Locate the cell with the specified text and output its [x, y] center coordinate. 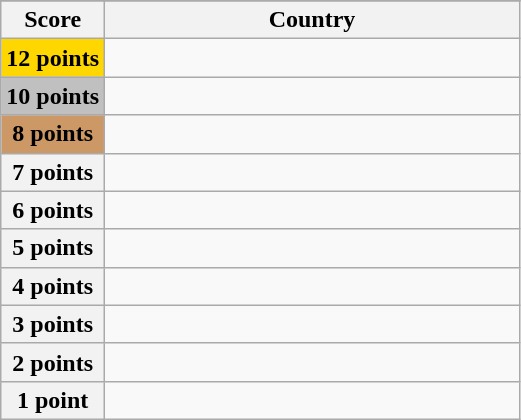
3 points [53, 324]
10 points [53, 96]
4 points [53, 286]
1 point [53, 400]
5 points [53, 248]
8 points [53, 134]
2 points [53, 362]
12 points [53, 58]
Country [312, 20]
6 points [53, 210]
Score [53, 20]
7 points [53, 172]
